Identify which cell holds the provided text, then report its (X, Y) central coordinate. 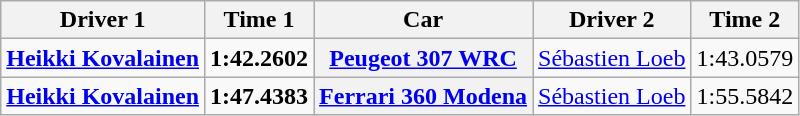
1:55.5842 (745, 96)
Peugeot 307 WRC (424, 58)
Ferrari 360 Modena (424, 96)
Time 1 (260, 20)
Time 2 (745, 20)
1:42.2602 (260, 58)
1:47.4383 (260, 96)
Car (424, 20)
Driver 1 (103, 20)
Driver 2 (612, 20)
1:43.0579 (745, 58)
